Extract the [x, y] coordinate from the center of the cell holding the provided text.  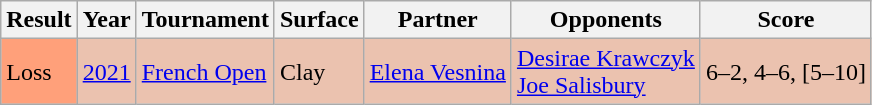
Desirae Krawczyk Joe Salisbury [606, 72]
French Open [205, 72]
Opponents [606, 20]
Clay [319, 72]
Tournament [205, 20]
Score [786, 20]
Year [106, 20]
Surface [319, 20]
2021 [106, 72]
Partner [438, 20]
Result [39, 20]
Elena Vesnina [438, 72]
Loss [39, 72]
6–2, 4–6, [5–10] [786, 72]
